Extract the [x, y] coordinate from the center of the cell holding the provided text.  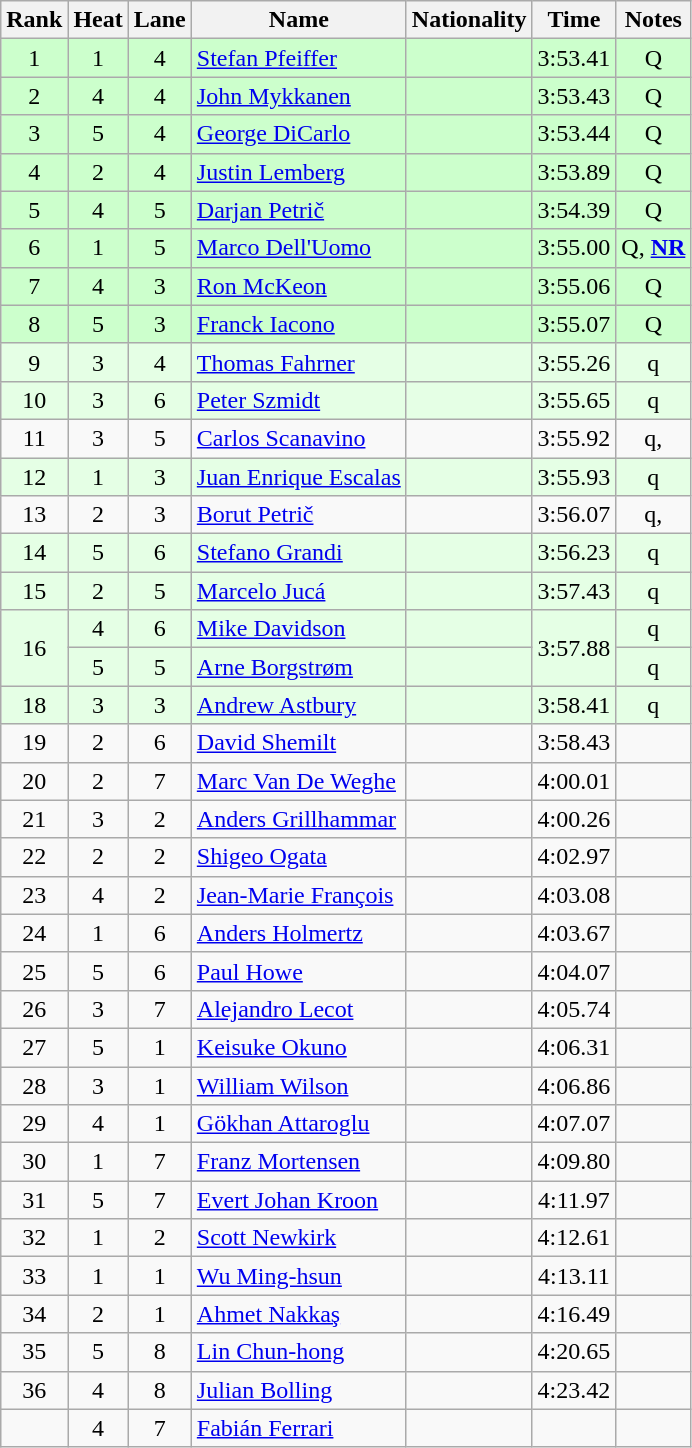
Ron McKeon [298, 286]
13 [34, 515]
35 [34, 1352]
4:06.86 [574, 1085]
4:02.97 [574, 857]
John Mykkanen [298, 96]
19 [34, 743]
36 [34, 1390]
14 [34, 553]
Arne Borgstrøm [298, 667]
3:53.41 [574, 58]
Mike Davidson [298, 629]
4:03.67 [574, 933]
3:55.93 [574, 477]
15 [34, 591]
Gökhan Attaroglu [298, 1124]
3:55.06 [574, 286]
4:03.08 [574, 895]
4:23.42 [574, 1390]
22 [34, 857]
4:11.97 [574, 1200]
31 [34, 1200]
11 [34, 438]
Wu Ming-hsun [298, 1276]
Juan Enrique Escalas [298, 477]
Ahmet Nakkaş [298, 1314]
David Shemilt [298, 743]
3:55.00 [574, 248]
Shigeo Ogata [298, 857]
3:56.23 [574, 553]
10 [34, 400]
3:57.43 [574, 591]
Anders Holmertz [298, 933]
Marco Dell'Uomo [298, 248]
Name [298, 20]
20 [34, 781]
Keisuke Okuno [298, 1047]
29 [34, 1124]
3:55.07 [574, 324]
4:12.61 [574, 1238]
Alejandro Lecot [298, 1009]
3:53.89 [574, 172]
George DiCarlo [298, 134]
Andrew Astbury [298, 705]
4:00.01 [574, 781]
Scott Newkirk [298, 1238]
Darjan Petrič [298, 210]
Jean-Marie François [298, 895]
4:07.07 [574, 1124]
Fabián Ferrari [298, 1428]
25 [34, 971]
3:56.07 [574, 515]
27 [34, 1047]
12 [34, 477]
Notes [654, 20]
4:04.07 [574, 971]
Marcelo Jucá [298, 591]
3:58.43 [574, 743]
4:13.11 [574, 1276]
Borut Petrič [298, 515]
3:55.92 [574, 438]
3:54.39 [574, 210]
William Wilson [298, 1085]
3:57.88 [574, 648]
Franz Mortensen [298, 1162]
Franck Iacono [298, 324]
16 [34, 648]
Q, NR [654, 248]
Thomas Fahrner [298, 362]
32 [34, 1238]
Stefano Grandi [298, 553]
Marc Van De Weghe [298, 781]
Stefan Pfeiffer [298, 58]
4:00.26 [574, 819]
4:16.49 [574, 1314]
4:06.31 [574, 1047]
Lane [160, 20]
18 [34, 705]
Time [574, 20]
9 [34, 362]
Paul Howe [298, 971]
34 [34, 1314]
4:20.65 [574, 1352]
Evert Johan Kroon [298, 1200]
4:05.74 [574, 1009]
30 [34, 1162]
21 [34, 819]
33 [34, 1276]
Anders Grillhammar [298, 819]
Peter Szmidt [298, 400]
3:58.41 [574, 705]
Heat [98, 20]
3:53.43 [574, 96]
28 [34, 1085]
Justin Lemberg [298, 172]
26 [34, 1009]
3:53.44 [574, 134]
3:55.26 [574, 362]
Nationality [469, 20]
Rank [34, 20]
24 [34, 933]
23 [34, 895]
3:55.65 [574, 400]
4:09.80 [574, 1162]
Julian Bolling [298, 1390]
Lin Chun-hong [298, 1352]
Carlos Scanavino [298, 438]
